Detect which cell encompasses the target text, then output its (x, y) center coordinate. 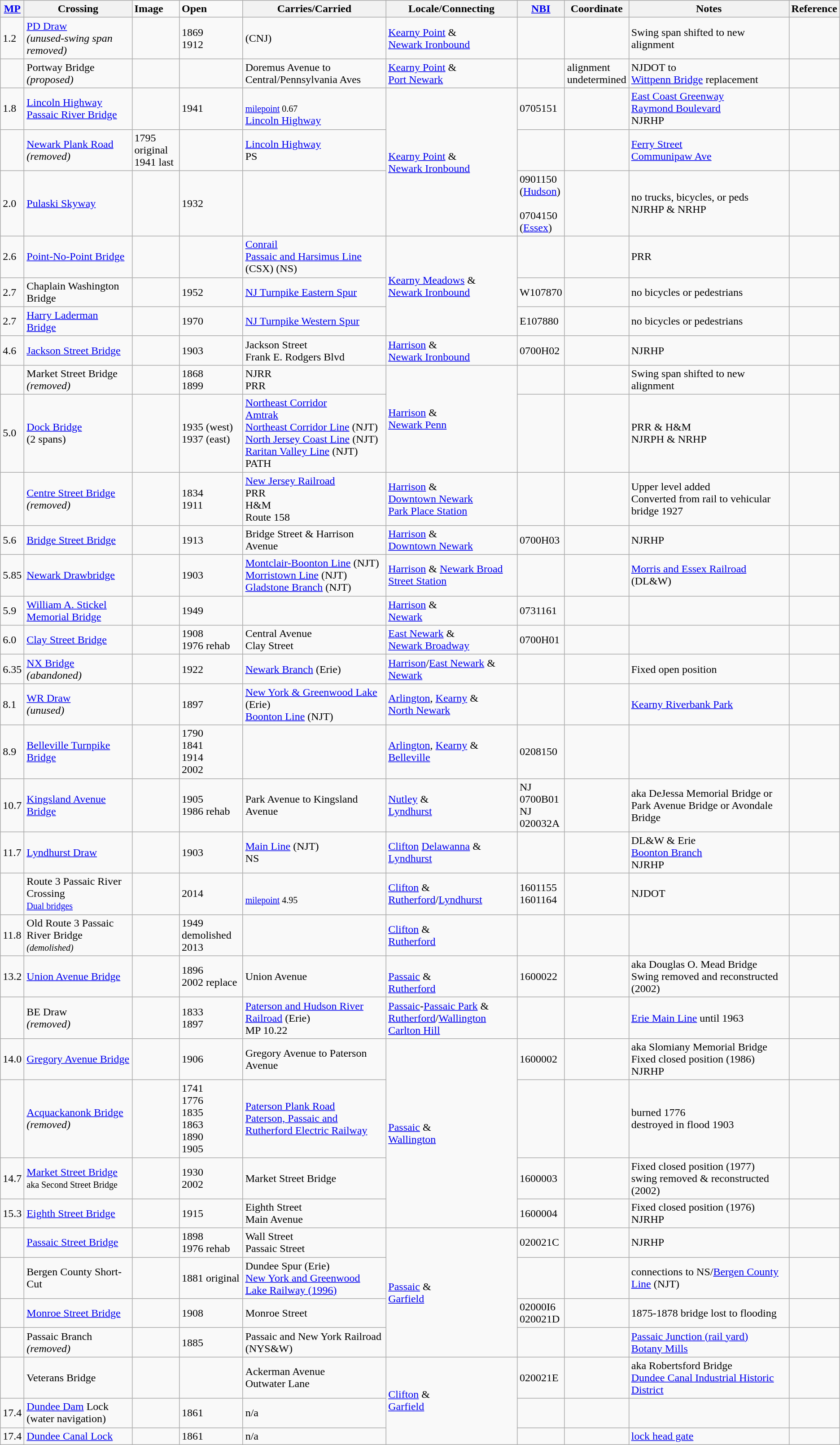
no trucks, bicycles, or pedsNJRHP & NRHP (709, 203)
1795 original1941 last (156, 150)
Upper level addedConverted from rail to vehicular bridge 1927 (709, 499)
Locale/Connecting (451, 9)
5.9 (13, 611)
18341911 (211, 499)
5.6 (13, 540)
Newark Plank Road(removed) (78, 150)
1.2 (13, 38)
East Coast GreenwayRaymond BoulevardNJRHP (709, 109)
1885 (211, 1342)
alignment undetermined (597, 74)
Dock Bridge(2 spans) (78, 433)
2014 (211, 894)
Crossing (78, 9)
East Newark &Newark Broadway (451, 640)
18681899 (211, 380)
Paterson and Hudson River Railroad (Erie)MP 10.22 (314, 1018)
Kingsland Avenue Bridge (78, 805)
1600002 (541, 1059)
Harrison & Downtown NewarkPark Place Station (451, 499)
1941 (211, 109)
Notes (709, 9)
Lincoln HighwayPS (314, 150)
Dundee Canal Lock (78, 1436)
18962002 replace (211, 976)
Passaic &Rutherford (451, 976)
Veterans Bridge (78, 1378)
Chaplain Washington Bridge (78, 292)
1600003 (541, 1178)
Carries/Carried (314, 9)
milepoint 0.67Lincoln Highway (314, 109)
1.8 (13, 109)
Gregory Avenue Bridge (78, 1059)
Northeast CorridorAmtrakNortheast Corridor Line (NJT)North Jersey Coast Line (NJT)Raritan Valley Line (NJT)PATH (314, 433)
Acquackanonk Bridge(removed) (78, 1119)
aka DeJessa Memorial Bridge or Park Avenue Bridge or Avondale Bridge (709, 805)
18331897 (211, 1018)
Clifton &Garfield (451, 1401)
Morris and Essex Railroad(DL&W) (709, 575)
ConrailPassaic and Harsimus Line (CSX) (NS) (314, 257)
NJ Turnpike Western Spur (314, 321)
Union Avenue (314, 976)
Eighth StreetMain Avenue (314, 1214)
1932 (211, 203)
New York & Greenwood Lake (Erie) Boonton Line (NJT) (314, 704)
Bridge Street Bridge (78, 540)
1908 (211, 1313)
1790184119142002 (211, 751)
0700H02 (541, 350)
1600004 (541, 1214)
5.0 (13, 433)
14.0 (13, 1059)
1600022 (541, 976)
6.35 (13, 669)
connections to NS/Bergen County Line (NJT) (709, 1278)
19081976 rehab (211, 640)
19051986 rehab (211, 805)
0705151 (541, 109)
NJDOT (709, 894)
NJ Turnpike Eastern Spur (314, 292)
Harrison &Newark (451, 611)
(CNJ) (314, 38)
NJRRPRR (314, 380)
Image (156, 9)
NJ 0700B01NJ 020032A (541, 805)
Passaic Branch(removed) (78, 1342)
Clifton Delawanna &Lyndhurst (451, 852)
1949 (211, 611)
6.0 (13, 640)
13.2 (13, 976)
1881 original (211, 1278)
Passaic-Passaic Park &Rutherford/WallingtonCarlton Hill (451, 1018)
Harrison &Newark Ironbound (451, 350)
Arlington, Kearny &North Newark (451, 704)
Erie Main Line until 1963 (709, 1018)
aka Slomiany Memorial BridgeFixed closed position (1986)NJRHP (709, 1059)
Gregory Avenue to Paterson Avenue (314, 1059)
William A. Stickel Memorial Bridge (78, 611)
NBI (541, 9)
Ferry StreetCommunipaw Ave (709, 150)
Kearny Point &Port Newark (451, 74)
Fixed closed position (1976)NJRHP (709, 1214)
Montclair-Boonton Line (NJT)Morristown Line (NJT)Gladstone Branch (NJT) (314, 575)
11.7 (13, 852)
aka Robertsford BridgeDundee Canal Industrial Historic District (709, 1378)
New Jersey RailroadPRRH&MRoute 158 (314, 499)
Main Line (NJT)NS (314, 852)
Eighth Street Bridge (78, 1214)
Paterson Plank RoadPaterson, Passaic and Rutherford Electric Railway (314, 1119)
Harry Laderman Bridge (78, 321)
Coordinate (597, 9)
1897 (211, 704)
PD Draw (unused-swing span removed) (78, 38)
0700H03 (541, 540)
Wall StreetPassaic Street (314, 1243)
Harrison & Newark Broad Street Station (451, 575)
Centre Street Bridge(removed) (78, 499)
Monroe Street (314, 1313)
Harrison & Newark Penn (451, 418)
Harrison &Downtown Newark (451, 540)
Harrison/East Newark &Newark (451, 669)
W107870 (541, 292)
020021C (541, 1243)
Fixed open position (709, 669)
Market Street Bridge (314, 1178)
15.3 (13, 1214)
Bergen County Short-Cut (78, 1278)
1922 (211, 669)
Central AvenueClay Street (314, 640)
Park Avenue to Kingsland Avenue (314, 805)
Belleville Turnpike Bridge (78, 751)
Passaic &Garfield (451, 1293)
Pulaski Skyway (78, 203)
Newark Drawbridge (78, 575)
Clifton &Rutherford/Lyndhurst (451, 894)
1952 (211, 292)
1906 (211, 1059)
14.7 (13, 1178)
Jackson StreetFrank E. Rodgers Blvd (314, 350)
burned 1776destroyed in flood 1903 (709, 1119)
19302002 (211, 1178)
Passaic Junction (rail yard)Botany Mills (709, 1342)
16011551601164 (541, 894)
Nutley &Lyndhurst (451, 805)
Point-No-Point Bridge (78, 257)
18691912 (211, 38)
1935 (west)1937 (east) (211, 433)
Passaic Street Bridge (78, 1243)
Jackson Street Bridge (78, 350)
Lincoln Highway Passaic River Bridge (78, 109)
Fixed closed position (1977)swing removed & reconstructed (2002) (709, 1178)
Kearny Meadows &Newark Ironbound (451, 286)
Arlington, Kearny &Belleville (451, 751)
2.0 (13, 203)
18981976 rehab (211, 1243)
Reference (814, 9)
8.9 (13, 751)
1915 (211, 1214)
Market Street Bridgeaka Second Street Bridge (78, 1178)
Passaic and New York Railroad (NYS&W) (314, 1342)
Open (211, 9)
NJDOT toWittpenn Bridge replacement (709, 74)
Route 3 Passaic River CrossingDual bridges (78, 894)
2.6 (13, 257)
DL&W & ErieBoonton BranchNJRHP (709, 852)
Doremus Avenue to Central/Pennsylvania Aves (314, 74)
1913 (211, 540)
1970 (211, 321)
Clay Street Bridge (78, 640)
0731161 (541, 611)
Passaic &Wallington (451, 1133)
1949demolished 2013 (211, 935)
milepoint 4.95 (314, 894)
lock head gate (709, 1436)
NX Bridge (abandoned) (78, 669)
10.7 (13, 805)
5.85 (13, 575)
Ackerman AvenueOutwater Lane (314, 1378)
Kearny Riverbank Park (709, 704)
E107880 (541, 321)
Portway Bridge(proposed) (78, 74)
1875-1878 bridge lost to flooding (709, 1313)
8.1 (13, 704)
174117761835186318901905 (211, 1119)
MP (13, 9)
Dundee Spur (Erie)New York and Greenwood Lake Railway (1996) (314, 1278)
PRR (709, 257)
Monroe Street Bridge (78, 1313)
PRR & H&MNJRPH & NRHP (709, 433)
Lyndhurst Draw (78, 852)
0901150 (Hudson)0704150 (Essex) (541, 203)
11.8 (13, 935)
Bridge Street & Harrison Avenue (314, 540)
Dundee Dam Lock (water navigation) (78, 1413)
02000I6020021D (541, 1313)
Clifton &Rutherford (451, 935)
aka Douglas O. Mead BridgeSwing removed and reconstructed (2002) (709, 976)
4.6 (13, 350)
Newark Branch (Erie) (314, 669)
BE Draw(removed) (78, 1018)
Union Avenue Bridge (78, 976)
WR Draw(unused) (78, 704)
0208150 (541, 751)
Market Street Bridge (removed) (78, 380)
Old Route 3 Passaic River Bridge(demolished) (78, 935)
020021E (541, 1378)
0700H01 (541, 640)
